Capture the cell that displays the provided text and extract its [x, y] central coordinate. 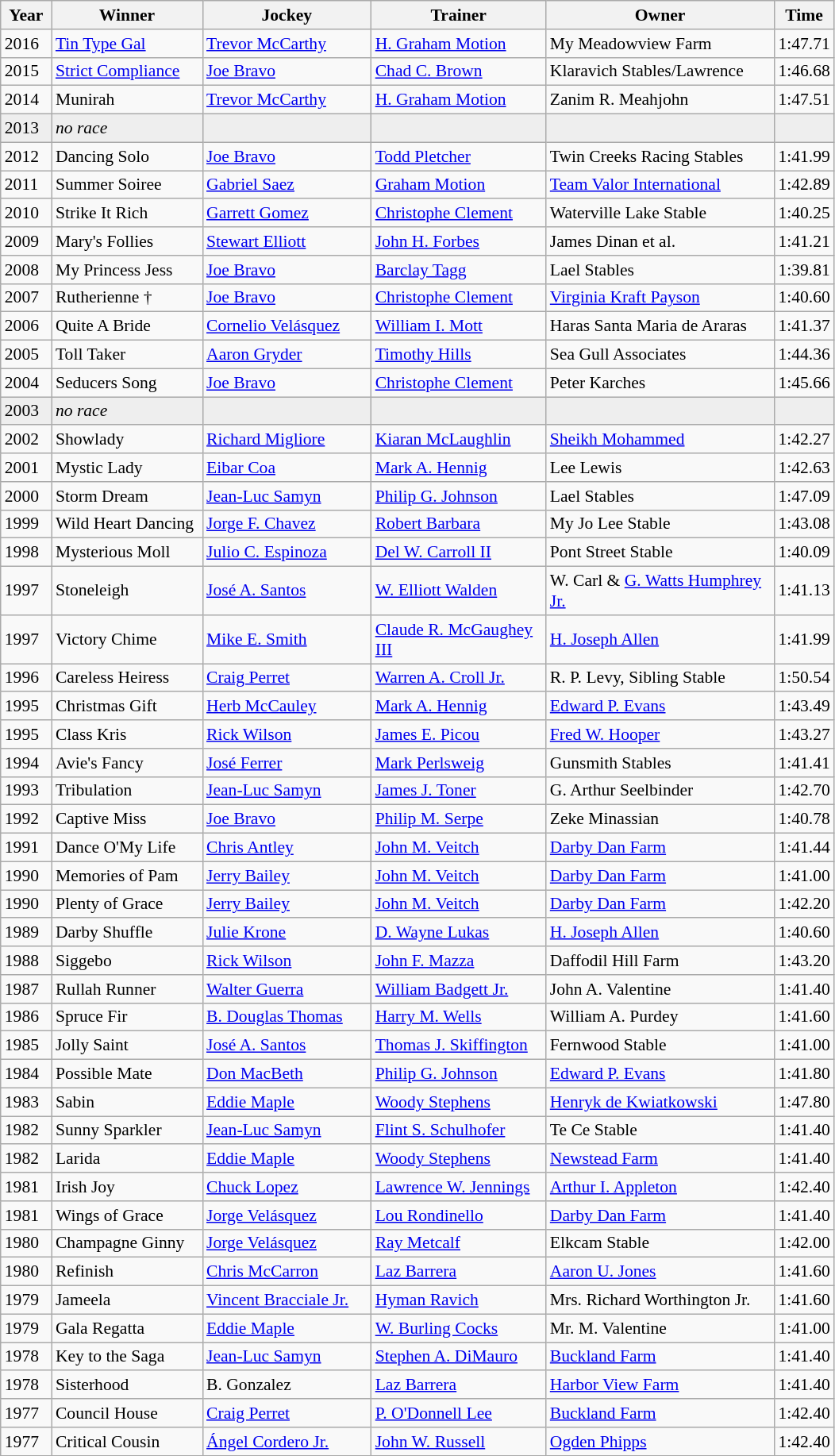
Stoneleigh [127, 591]
1994 [26, 763]
Mark Perlsweig [459, 763]
Stephen A. DiMauro [459, 1357]
1:47.09 [803, 496]
Claude R. McGaughey III [459, 640]
Hyman Ravich [459, 1300]
1988 [26, 961]
Key to the Saga [127, 1357]
1:41.80 [803, 1074]
Flint S. Schulhofer [459, 1131]
Winner [127, 15]
Mike E. Smith [287, 640]
1998 [26, 553]
P. O'Donnell Lee [459, 1413]
1:42.00 [803, 1243]
James Dinan et al. [660, 241]
Stewart Elliott [287, 241]
Lou Rondinello [459, 1215]
Arthur I. Appleton [660, 1187]
Champagne Ginny [127, 1243]
Wild Heart Dancing [127, 524]
1:46.68 [803, 71]
Ángel Cordero Jr. [287, 1442]
1:42.89 [803, 185]
Mystic Lady [127, 468]
1:50.54 [803, 678]
Thomas J. Skiffington [459, 1046]
1:41.21 [803, 241]
1:42.63 [803, 468]
2010 [26, 214]
Darby Shuffle [127, 933]
1:40.25 [803, 214]
1996 [26, 678]
Spruce Fir [127, 1017]
Mrs. Richard Worthington Jr. [660, 1300]
Rullah Runner [127, 989]
R. P. Levy, Sibling Stable [660, 678]
2016 [26, 44]
Possible Mate [127, 1074]
Owner [660, 15]
Refinish [127, 1272]
Avie's Fancy [127, 763]
2001 [26, 468]
Don MacBeth [287, 1074]
1985 [26, 1046]
1:39.81 [803, 270]
Captive Miss [127, 819]
James E. Picou [459, 734]
Pont Street Stable [660, 553]
Plenty of Grace [127, 904]
1993 [26, 791]
Sea Gull Associates [660, 355]
Tin Type Gal [127, 44]
Eibar Coa [287, 468]
Team Valor International [660, 185]
Larida [127, 1159]
Rutherienne † [127, 298]
2006 [26, 326]
Kiaran McLaughlin [459, 440]
Klaravich Stables/Lawrence [660, 71]
Waterville Lake Stable [660, 214]
1:45.66 [803, 383]
William Badgett Jr. [459, 989]
W. Elliott Walden [459, 591]
Walter Guerra [287, 989]
José Ferrer [287, 763]
Haras Santa Maria de Araras [660, 326]
Class Kris [127, 734]
Robert Barbara [459, 524]
1:41.37 [803, 326]
Zanim R. Meahjohn [660, 100]
1:47.51 [803, 100]
Aaron Gryder [287, 355]
1:40.78 [803, 819]
Sheikh Mohammed [660, 440]
Elkcam Stable [660, 1243]
My Meadowview Farm [660, 44]
Virginia Kraft Payson [660, 298]
Strike It Rich [127, 214]
Toll Taker [127, 355]
Garrett Gomez [287, 214]
Munirah [127, 100]
Peter Karches [660, 383]
Jolly Saint [127, 1046]
W. Burling Cocks [459, 1328]
2000 [26, 496]
1989 [26, 933]
Council House [127, 1413]
1:43.08 [803, 524]
Herb McCauley [287, 707]
Year [26, 15]
Philip M. Serpe [459, 819]
Dancing Solo [127, 156]
Fred W. Hooper [660, 734]
Critical Cousin [127, 1442]
1987 [26, 989]
Warren A. Croll Jr. [459, 678]
Gabriel Saez [287, 185]
Time [803, 15]
Graham Motion [459, 185]
Harry M. Wells [459, 1017]
1999 [26, 524]
1983 [26, 1102]
W. Carl & G. Watts Humphrey Jr. [660, 591]
Fernwood Stable [660, 1046]
Showlady [127, 440]
B. Gonzalez [287, 1385]
Barclay Tagg [459, 270]
Mysterious Moll [127, 553]
Timothy Hills [459, 355]
William I. Mott [459, 326]
1986 [26, 1017]
Aaron U. Jones [660, 1272]
John W. Russell [459, 1442]
John A. Valentine [660, 989]
Ray Metcalf [459, 1243]
Lawrence W. Jennings [459, 1187]
G. Arthur Seelbinder [660, 791]
2013 [26, 129]
Vincent Bracciale Jr. [287, 1300]
D. Wayne Lukas [459, 933]
2015 [26, 71]
Sunny Sparkler [127, 1131]
Trainer [459, 15]
1:42.20 [803, 904]
1:41.13 [803, 591]
2011 [26, 185]
1984 [26, 1074]
1:47.71 [803, 44]
Richard Migliore [287, 440]
Memories of Pam [127, 876]
1:44.36 [803, 355]
1:42.70 [803, 791]
Summer Soiree [127, 185]
James J. Toner [459, 791]
Mr. M. Valentine [660, 1328]
Dance O'My Life [127, 848]
2002 [26, 440]
Victory Chime [127, 640]
Mary's Follies [127, 241]
2005 [26, 355]
Chris McCarron [287, 1272]
1:43.49 [803, 707]
My Princess Jess [127, 270]
Lee Lewis [660, 468]
1:42.27 [803, 440]
B. Douglas Thomas [287, 1017]
Ogden Phipps [660, 1442]
Del W. Carroll II [459, 553]
Cornelio Velásquez [287, 326]
William A. Purdey [660, 1017]
Wings of Grace [127, 1215]
2012 [26, 156]
Chad C. Brown [459, 71]
Te Ce Stable [660, 1131]
1:40.09 [803, 553]
Christmas Gift [127, 707]
Storm Dream [127, 496]
Strict Compliance [127, 71]
Henryk de Kwiatkowski [660, 1102]
1:41.44 [803, 848]
1991 [26, 848]
1:43.27 [803, 734]
Zeke Minassian [660, 819]
2014 [26, 100]
Gala Regatta [127, 1328]
Sisterhood [127, 1385]
Careless Heiress [127, 678]
Jorge F. Chavez [287, 524]
Seducers Song [127, 383]
Todd Pletcher [459, 156]
Daffodil Hill Farm [660, 961]
Sabin [127, 1102]
Gunsmith Stables [660, 763]
Jockey [287, 15]
Newstead Farm [660, 1159]
2007 [26, 298]
Jameela [127, 1300]
1:43.20 [803, 961]
Irish Joy [127, 1187]
1:41.41 [803, 763]
1:47.80 [803, 1102]
Chris Antley [287, 848]
John F. Mazza [459, 961]
2003 [26, 411]
2004 [26, 383]
Twin Creeks Racing Stables [660, 156]
Julio C. Espinoza [287, 553]
2008 [26, 270]
Tribulation [127, 791]
1992 [26, 819]
John H. Forbes [459, 241]
Quite A Bride [127, 326]
Siggebo [127, 961]
Chuck Lopez [287, 1187]
Harbor View Farm [660, 1385]
2009 [26, 241]
Julie Krone [287, 933]
My Jo Lee Stable [660, 524]
